Identify which cell holds the provided text, then report its [X, Y] central coordinate. 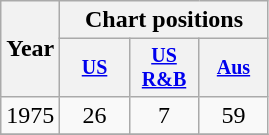
Chart positions [164, 20]
Year [30, 49]
26 [94, 115]
Aus [234, 68]
1975 [30, 115]
7 [164, 115]
USR&B [164, 68]
US [94, 68]
59 [234, 115]
